Determine the (X, Y) coordinate at the center of the cell enclosing the given text.  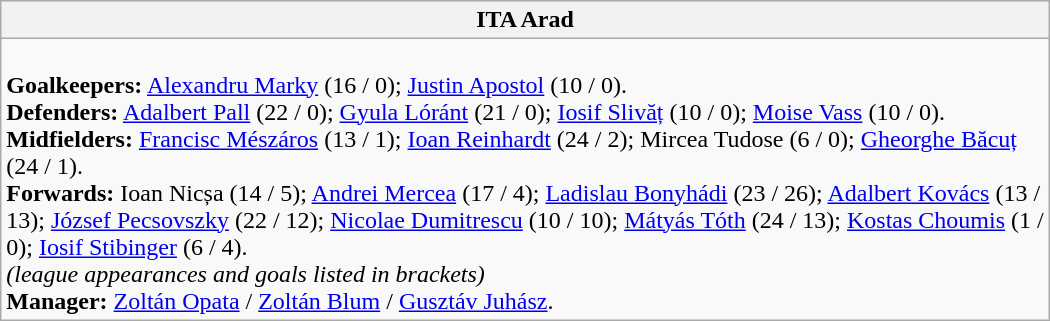
ITA Arad (525, 20)
